Locate the cell with the specified text and output its [x, y] center coordinate. 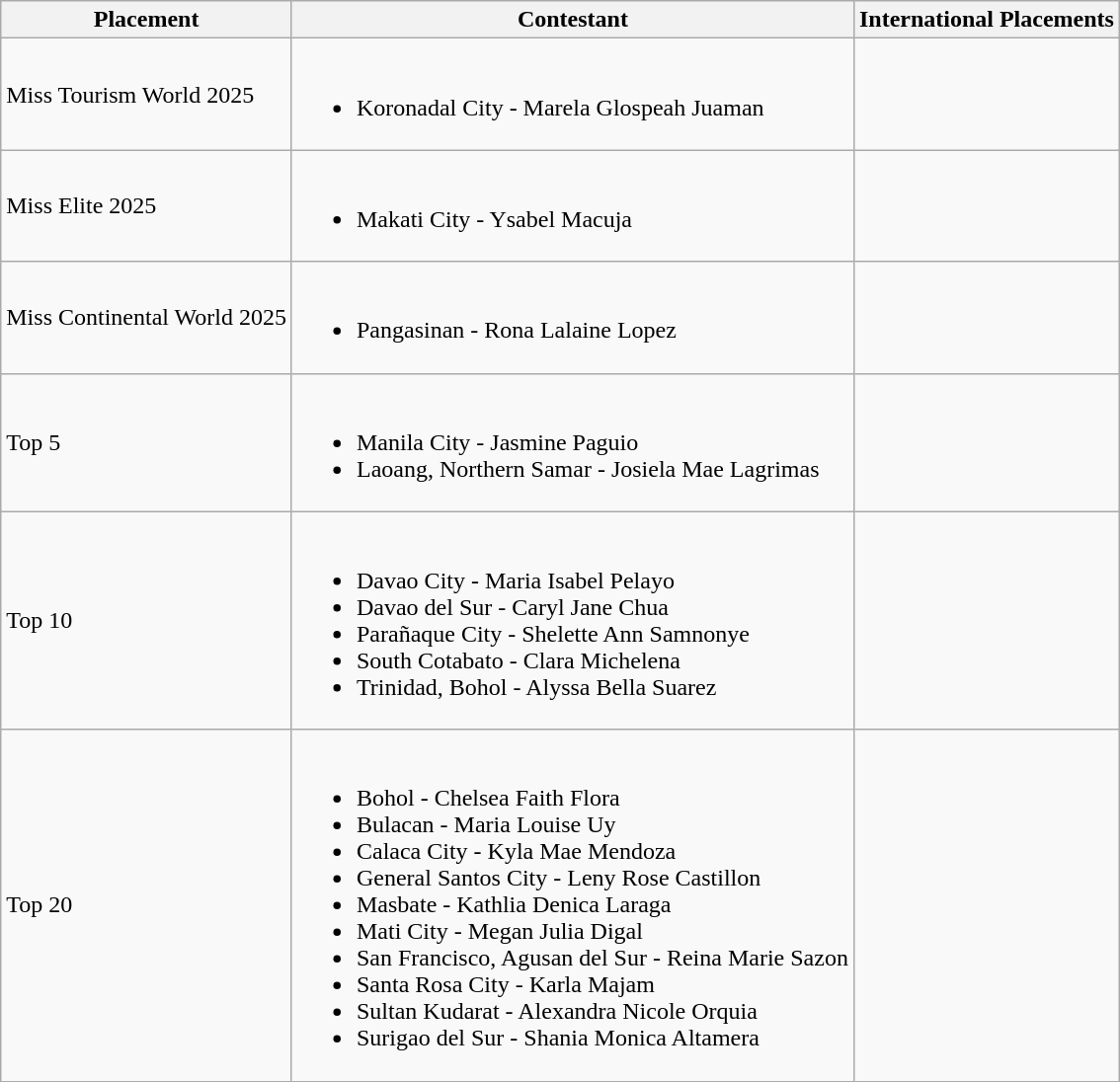
Makati City - Ysabel Macuja [573, 205]
Miss Tourism World 2025 [146, 95]
Contestant [573, 20]
Miss Elite 2025 [146, 205]
Placement [146, 20]
Pangasinan - Rona Lalaine Lopez [573, 318]
International Placements [986, 20]
Top 20 [146, 905]
Top 10 [146, 620]
Manila City - Jasmine PaguioLaoang, Northern Samar - Josiela Mae Lagrimas [573, 442]
Miss Continental World 2025 [146, 318]
Koronadal City - Marela Glospeah Juaman [573, 95]
Top 5 [146, 442]
